From the cell containing the given text, extract its center point as [X, Y] coordinate. 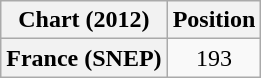
France (SNEP) [84, 58]
193 [214, 58]
Position [214, 20]
Chart (2012) [84, 20]
